Find where the given text appears and provide that cell's center as (x, y) coordinate. 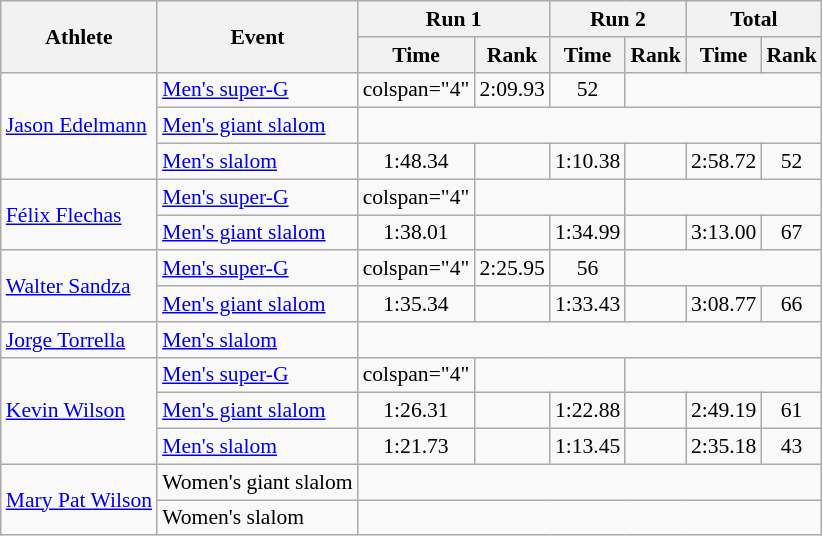
2:58.72 (724, 162)
1:22.88 (588, 411)
Event (258, 36)
2:35.18 (724, 447)
Mary Pat Wilson (79, 500)
3:08.77 (724, 304)
1:48.34 (416, 162)
2:49.19 (724, 411)
Run 1 (454, 19)
Jason Edelmann (79, 126)
Athlete (79, 36)
1:35.34 (416, 304)
Total (754, 19)
61 (792, 411)
2:25.95 (512, 269)
67 (792, 233)
1:34.99 (588, 233)
Run 2 (618, 19)
43 (792, 447)
Kevin Wilson (79, 410)
1:33.43 (588, 304)
Women's giant slalom (258, 482)
2:09.93 (512, 90)
1:38.01 (416, 233)
Jorge Torrella (79, 340)
1:10.38 (588, 162)
Walter Sandza (79, 286)
1:26.31 (416, 411)
56 (588, 269)
Félix Flechas (79, 214)
1:21.73 (416, 447)
1:13.45 (588, 447)
3:13.00 (724, 233)
Women's slalom (258, 518)
66 (792, 304)
